From the cell containing the given text, extract its center point as [x, y] coordinate. 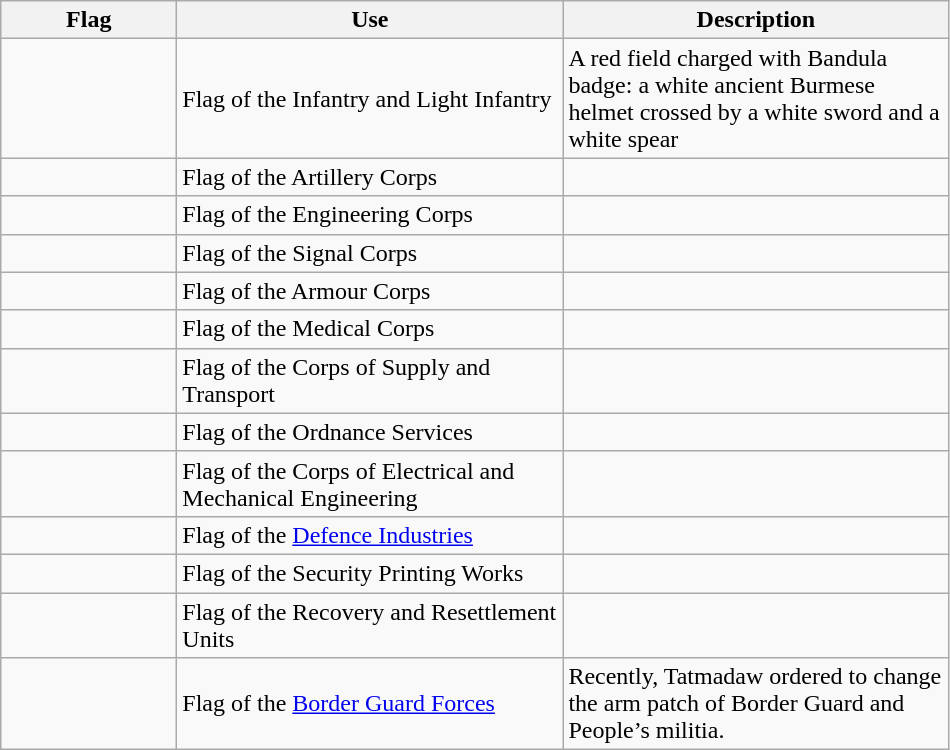
A red field charged with Bandula badge: a white ancient Burmese helmet crossed by a white sword and a white spear [756, 98]
Flag of the Recovery and Resettlement Units [370, 624]
Flag of the Corps of Electrical and Mechanical Engineering [370, 484]
Flag of the Defence Industries [370, 535]
Flag of the Ordnance Services [370, 432]
Flag of the Medical Corps [370, 329]
Flag of the Border Guard Forces [370, 704]
Flag [89, 20]
Flag of the Engineering Corps [370, 215]
Use [370, 20]
Recently, Tatmadaw ordered to change the arm patch of Border Guard and People’s militia. [756, 704]
Flag of the Signal Corps [370, 253]
Flag of the Armour Corps [370, 291]
Flag of the Artillery Corps [370, 177]
Flag of the Security Printing Works [370, 573]
Flag of the Corps of Supply and Transport [370, 380]
Flag of the Infantry and Light Infantry [370, 98]
Description [756, 20]
